Return the [X, Y] coordinate for the center point of the cell that contains the specified text.  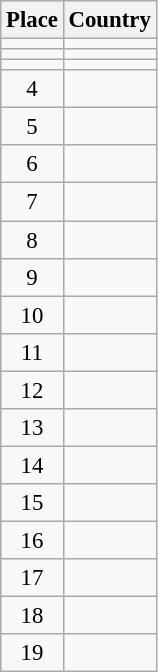
14 [32, 465]
15 [32, 503]
11 [32, 352]
Country [110, 20]
16 [32, 540]
18 [32, 616]
9 [32, 277]
Place [32, 20]
7 [32, 202]
4 [32, 89]
17 [32, 578]
8 [32, 240]
5 [32, 127]
10 [32, 315]
13 [32, 428]
12 [32, 390]
19 [32, 653]
6 [32, 165]
